From the cell containing the given text, extract its center point as (X, Y) coordinate. 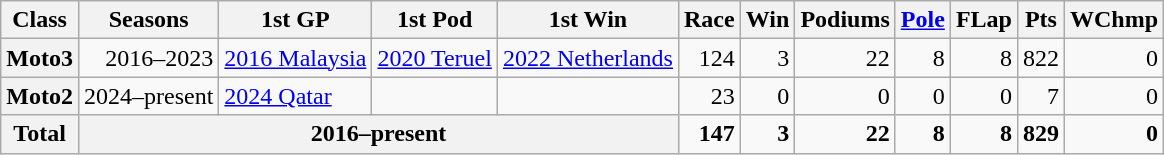
7 (1040, 96)
WChmp (1114, 20)
2024 Qatar (296, 96)
Race (709, 20)
1st Win (588, 20)
829 (1040, 134)
Class (40, 20)
Seasons (148, 20)
FLap (984, 20)
2016–2023 (148, 58)
124 (709, 58)
Total (40, 134)
147 (709, 134)
Pts (1040, 20)
1st Pod (435, 20)
2024–present (148, 96)
Podiums (845, 20)
23 (709, 96)
2022 Netherlands (588, 58)
Win (768, 20)
2016–present (378, 134)
Pole (922, 20)
822 (1040, 58)
Moto2 (40, 96)
1st GP (296, 20)
Moto3 (40, 58)
2016 Malaysia (296, 58)
2020 Teruel (435, 58)
